For the text-containing cell, return its midpoint in (x, y) coordinate format. 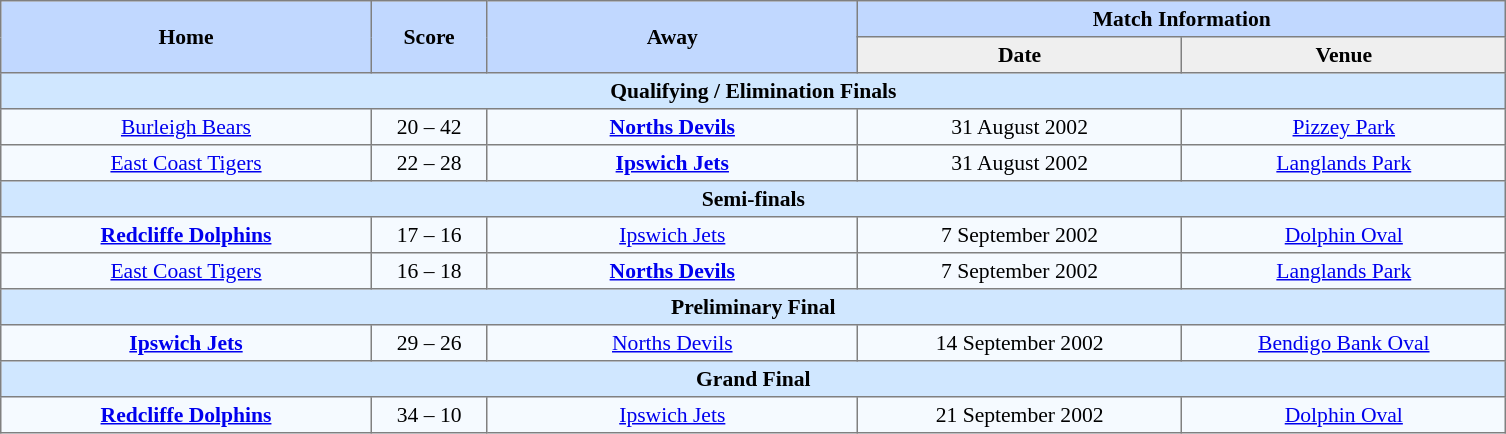
Burleigh Bears (186, 127)
17 – 16 (429, 235)
Bendigo Bank Oval (1344, 343)
Venue (1344, 55)
Qualifying / Elimination Finals (754, 91)
34 – 10 (429, 415)
Home (186, 37)
20 – 42 (429, 127)
Away (672, 37)
14 September 2002 (1020, 343)
Pizzey Park (1344, 127)
29 – 26 (429, 343)
Preliminary Final (754, 307)
22 – 28 (429, 163)
Score (429, 37)
Semi-finals (754, 199)
21 September 2002 (1020, 415)
Grand Final (754, 379)
16 – 18 (429, 271)
Match Information (1182, 19)
Date (1020, 55)
